Find where the given text appears and provide that cell's center as [x, y] coordinate. 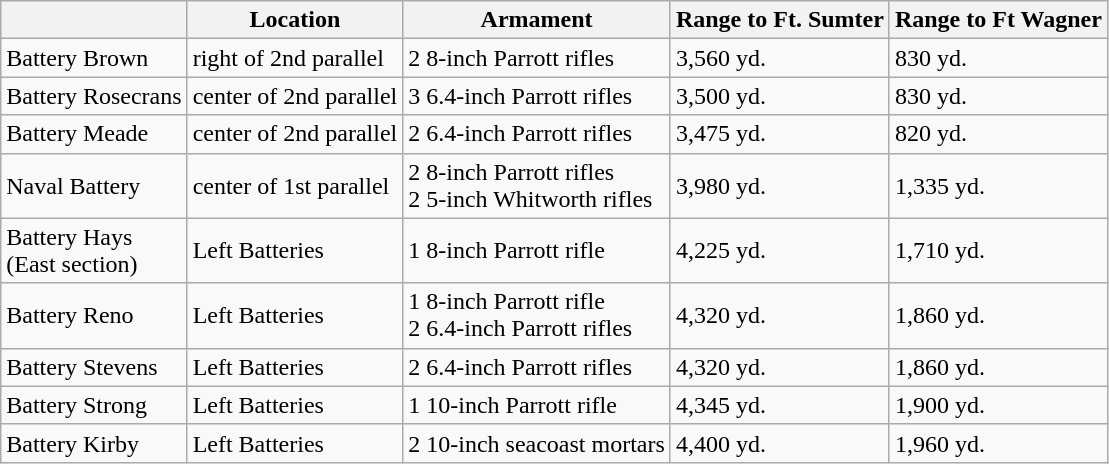
2 8-inch Parrott rifles2 5-inch Whitworth rifles [537, 186]
1,335 yd. [998, 186]
1 8-inch Parrott rifle [537, 250]
3,500 yd. [780, 96]
Location [295, 20]
3,560 yd. [780, 58]
Armament [537, 20]
4,225 yd. [780, 250]
820 yd. [998, 134]
3,980 yd. [780, 186]
Naval Battery [94, 186]
4,400 yd. [780, 443]
3 6.4-inch Parrott rifles [537, 96]
Battery Hays(East section) [94, 250]
2 8-inch Parrott rifles [537, 58]
Battery Strong [94, 405]
4,345 yd. [780, 405]
1,960 yd. [998, 443]
Battery Reno [94, 316]
1 8-inch Parrott rifle2 6.4-inch Parrott rifles [537, 316]
right of 2nd parallel [295, 58]
Battery Rosecrans [94, 96]
2 10-inch seacoast mortars [537, 443]
3,475 yd. [780, 134]
center of 1st parallel [295, 186]
Range to Ft. Sumter [780, 20]
Battery Meade [94, 134]
Range to Ft Wagner [998, 20]
Battery Brown [94, 58]
Battery Stevens [94, 367]
Battery Kirby [94, 443]
1,710 yd. [998, 250]
1 10-inch Parrott rifle [537, 405]
1,900 yd. [998, 405]
